For the text-containing cell, return its midpoint in (x, y) coordinate format. 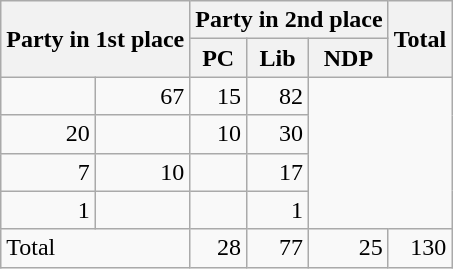
Party in 1st place (96, 39)
82 (278, 96)
Party in 2nd place (289, 20)
Lib (278, 58)
77 (278, 248)
NDP (349, 58)
30 (278, 134)
7 (48, 172)
28 (218, 248)
130 (420, 248)
25 (349, 248)
17 (278, 172)
15 (218, 96)
PC (218, 58)
20 (48, 134)
67 (142, 96)
